Pinpoint the cell where the given text exists, returning its (x, y) midpoint coordinate. 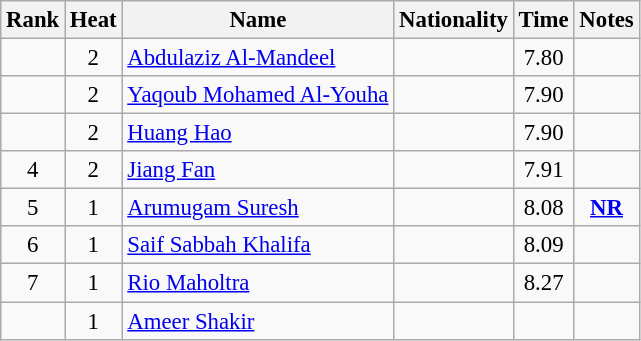
Time (544, 20)
7.91 (544, 170)
Rank (33, 20)
7 (33, 283)
Name (258, 20)
7.80 (544, 58)
4 (33, 170)
NR (606, 208)
Heat (94, 20)
Saif Sabbah Khalifa (258, 245)
Notes (606, 20)
Abdulaziz Al-Mandeel (258, 58)
8.08 (544, 208)
Arumugam Suresh (258, 208)
Nationality (454, 20)
Rio Maholtra (258, 283)
8.27 (544, 283)
5 (33, 208)
8.09 (544, 245)
Huang Hao (258, 133)
Yaqoub Mohamed Al-Youha (258, 95)
Jiang Fan (258, 170)
6 (33, 245)
Ameer Shakir (258, 321)
